Search for the cell housing the specified text and yield its (X, Y) center coordinate. 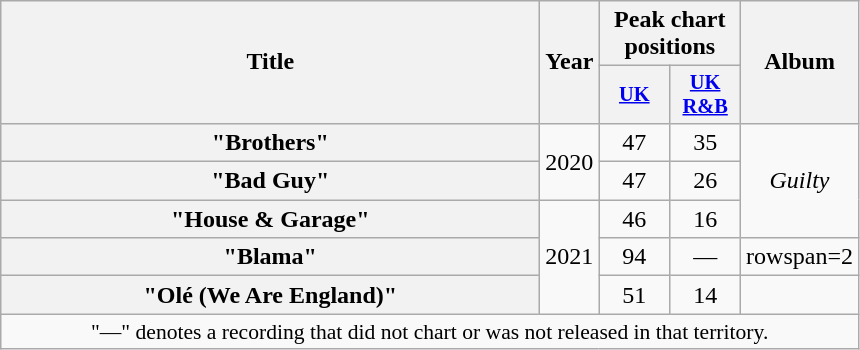
Year (570, 62)
"—" denotes a recording that did not chart or was not released in that territory. (430, 332)
16 (706, 219)
14 (706, 295)
Album (800, 62)
35 (706, 142)
26 (706, 181)
"House & Garage" (270, 219)
Guilty (800, 180)
— (706, 257)
2020 (570, 161)
"Bad Guy" (270, 181)
46 (634, 219)
rowspan=2 (800, 257)
Peak chart positions (670, 34)
"Brothers" (270, 142)
"Blama" (270, 257)
UKR&B (706, 95)
51 (634, 295)
94 (634, 257)
UK (634, 95)
Title (270, 62)
"Olé (We Are England)" (270, 295)
2021 (570, 257)
